Search for the cell housing the specified text and yield its (X, Y) center coordinate. 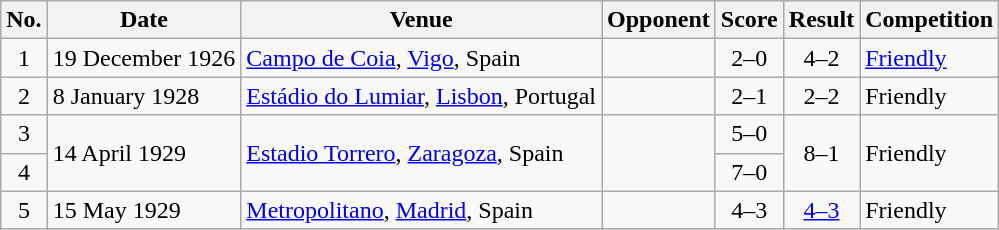
Result (821, 20)
2–0 (749, 58)
14 April 1929 (144, 153)
Estádio do Lumiar, Lisbon, Portugal (422, 96)
7–0 (749, 172)
8 January 1928 (144, 96)
Competition (930, 20)
8–1 (821, 153)
Venue (422, 20)
Estadio Torrero, Zaragoza, Spain (422, 153)
No. (24, 20)
1 (24, 58)
Opponent (659, 20)
4 (24, 172)
5 (24, 210)
4–2 (821, 58)
15 May 1929 (144, 210)
2 (24, 96)
3 (24, 134)
Date (144, 20)
19 December 1926 (144, 58)
5–0 (749, 134)
Score (749, 20)
Metropolitano, Madrid, Spain (422, 210)
2–2 (821, 96)
Campo de Coia, Vigo, Spain (422, 58)
2–1 (749, 96)
